Detect which cell encompasses the target text, then output its [X, Y] center coordinate. 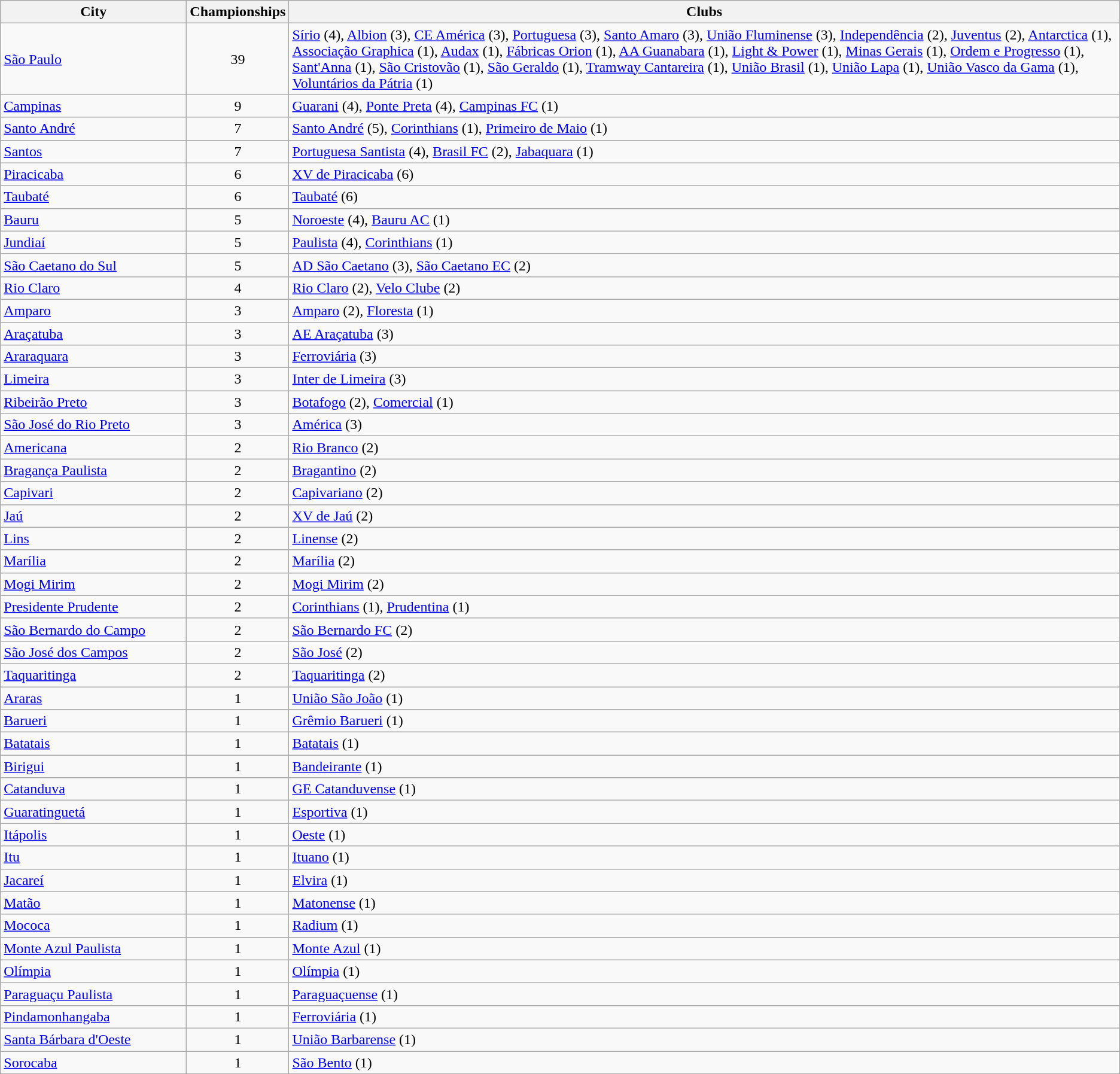
Olímpia [93, 971]
Araçatuba [93, 333]
União São João (1) [704, 698]
Oeste (1) [704, 835]
Paulista (4), Corinthians (1) [704, 242]
Radium (1) [704, 926]
Paraguaçu Paulista [93, 994]
XV de Jaú (2) [704, 516]
São José do Rio Preto [93, 425]
Taquaritinga [93, 675]
São Caetano do Sul [93, 265]
Portuguesa Santista (4), Brasil FC (2), Jabaquara (1) [704, 151]
São Bernardo FC (2) [704, 629]
Batatais [93, 744]
Santa Bárbara d'Oeste [93, 1039]
Taubaté [93, 197]
39 [238, 59]
Batatais (1) [704, 744]
Ribeirão Preto [93, 402]
São Bento (1) [704, 1062]
Noroeste (4), Bauru AC (1) [704, 220]
Bauru [93, 220]
Paraguaçuense (1) [704, 994]
Corinthians (1), Prudentina (1) [704, 607]
Ituano (1) [704, 857]
Inter de Limeira (3) [704, 379]
Rio Branco (2) [704, 448]
Elvira (1) [704, 880]
Bragança Paulista [93, 470]
Sorocaba [93, 1062]
Pindamonhangaba [93, 1017]
Championships [238, 12]
Presidente Prudente [93, 607]
Jaú [93, 516]
Marília [93, 561]
4 [238, 288]
Bandeirante (1) [704, 766]
Mococa [93, 926]
Matonense (1) [704, 903]
Amparo (2), Floresta (1) [704, 311]
Piracicaba [93, 174]
Marília (2) [704, 561]
Santo André (5), Corinthians (1), Primeiro de Maio (1) [704, 129]
Capivari [93, 493]
Campinas [93, 106]
Araraquara [93, 357]
Botafogo (2), Comercial (1) [704, 402]
São José (2) [704, 652]
AE Araçatuba (3) [704, 333]
Taquaritinga (2) [704, 675]
Olímpia (1) [704, 971]
Rio Claro (2), Velo Clube (2) [704, 288]
Matão [93, 903]
Monte Azul (1) [704, 948]
América (3) [704, 425]
Linense (2) [704, 538]
Birigui [93, 766]
Ferroviária (3) [704, 357]
São Bernardo do Campo [93, 629]
Americana [93, 448]
Guaratinguetá [93, 812]
City [93, 12]
São José dos Campos [93, 652]
XV de Piracicaba (6) [704, 174]
Clubs [704, 12]
Esportiva (1) [704, 812]
Jacareí [93, 880]
Barueri [93, 721]
Capivariano (2) [704, 493]
Jundiaí [93, 242]
Santo André [93, 129]
Bragantino (2) [704, 470]
Limeira [93, 379]
Catanduva [93, 789]
Itápolis [93, 835]
União Barbarense (1) [704, 1039]
Araras [93, 698]
Rio Claro [93, 288]
Amparo [93, 311]
AD São Caetano (3), São Caetano EC (2) [704, 265]
Grêmio Barueri (1) [704, 721]
Taubaté (6) [704, 197]
9 [238, 106]
GE Catanduvense (1) [704, 789]
Guarani (4), Ponte Preta (4), Campinas FC (1) [704, 106]
São Paulo [93, 59]
Santos [93, 151]
Ferroviária (1) [704, 1017]
Lins [93, 538]
Itu [93, 857]
Monte Azul Paulista [93, 948]
Mogi Mirim (2) [704, 584]
Mogi Mirim [93, 584]
